Pinpoint the cell where the given text exists, returning its [X, Y] midpoint coordinate. 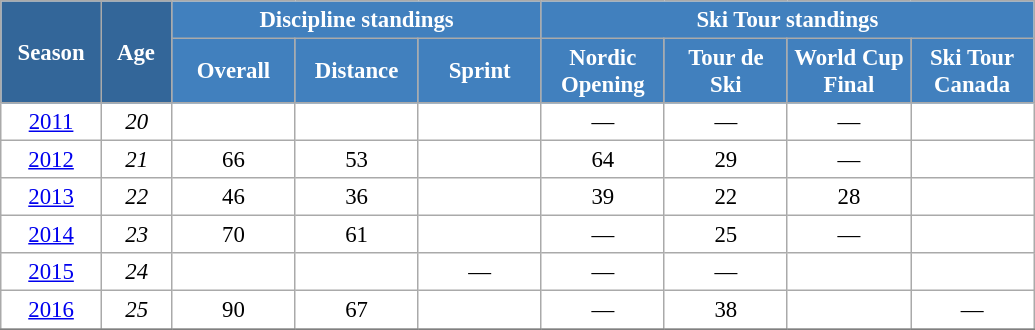
NordicOpening [602, 72]
Tour deSki [726, 72]
Ski Tour standings [787, 20]
2014 [52, 235]
70 [234, 235]
Ski TourCanada [972, 72]
20 [136, 122]
Season [52, 52]
29 [726, 160]
67 [356, 310]
39 [602, 197]
Sprint [480, 72]
61 [356, 235]
24 [136, 273]
Distance [356, 72]
2011 [52, 122]
2013 [52, 197]
38 [726, 310]
2015 [52, 273]
46 [234, 197]
66 [234, 160]
2016 [52, 310]
Overall [234, 72]
Discipline standings [356, 20]
53 [356, 160]
90 [234, 310]
28 [848, 197]
World CupFinal [848, 72]
2012 [52, 160]
Age [136, 52]
21 [136, 160]
64 [602, 160]
23 [136, 235]
36 [356, 197]
